Identify which cell holds the provided text, then report its (x, y) central coordinate. 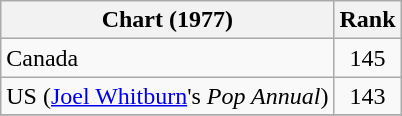
US (Joel Whitburn's Pop Annual) (168, 96)
143 (368, 96)
Rank (368, 20)
Chart (1977) (168, 20)
Canada (168, 58)
145 (368, 58)
